Identify which cell holds the provided text, then report its (x, y) central coordinate. 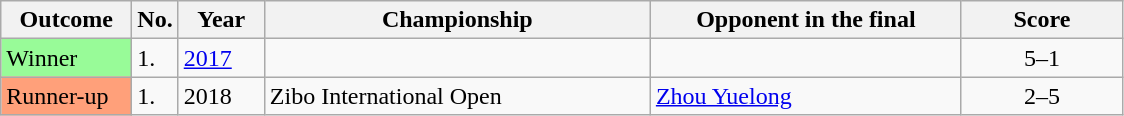
Score (1042, 20)
No. (155, 20)
Runner-up (66, 96)
2017 (221, 58)
Zibo International Open (457, 96)
Outcome (66, 20)
5–1 (1042, 58)
Winner (66, 58)
2–5 (1042, 96)
Opponent in the final (806, 20)
2018 (221, 96)
Zhou Yuelong (806, 96)
Championship (457, 20)
Year (221, 20)
